Locate the cell with the specified text and output its [X, Y] center coordinate. 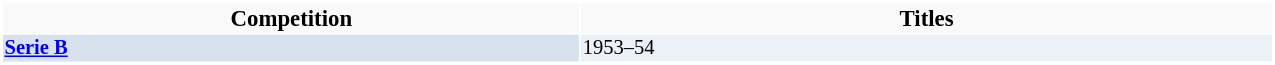
Competition [292, 18]
Serie B [292, 48]
Titles [926, 18]
1953–54 [926, 48]
